Return the (X, Y) coordinate for the center point of the cell that contains the specified text.  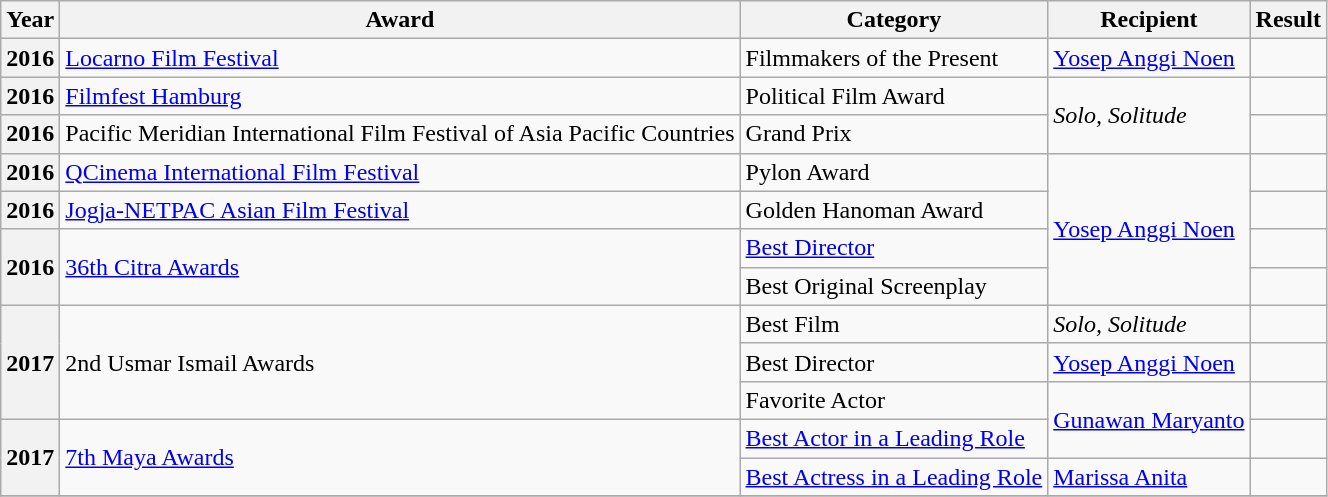
Favorite Actor (894, 400)
Best Actor in a Leading Role (894, 438)
Jogja-NETPAC Asian Film Festival (400, 210)
Recipient (1149, 20)
Best Original Screenplay (894, 286)
Result (1288, 20)
Year (30, 20)
Award (400, 20)
Grand Prix (894, 134)
Marissa Anita (1149, 477)
Gunawan Maryanto (1149, 419)
2nd Usmar Ismail Awards (400, 362)
Golden Hanoman Award (894, 210)
Political Film Award (894, 96)
7th Maya Awards (400, 457)
Best Film (894, 324)
Best Actress in a Leading Role (894, 477)
QCinema International Film Festival (400, 172)
Filmfest Hamburg (400, 96)
Locarno Film Festival (400, 58)
Category (894, 20)
Filmmakers of the Present (894, 58)
Pacific Meridian International Film Festival of Asia Pacific Countries (400, 134)
36th Citra Awards (400, 267)
Pylon Award (894, 172)
